Return (X, Y) of the center of cell containing provided text 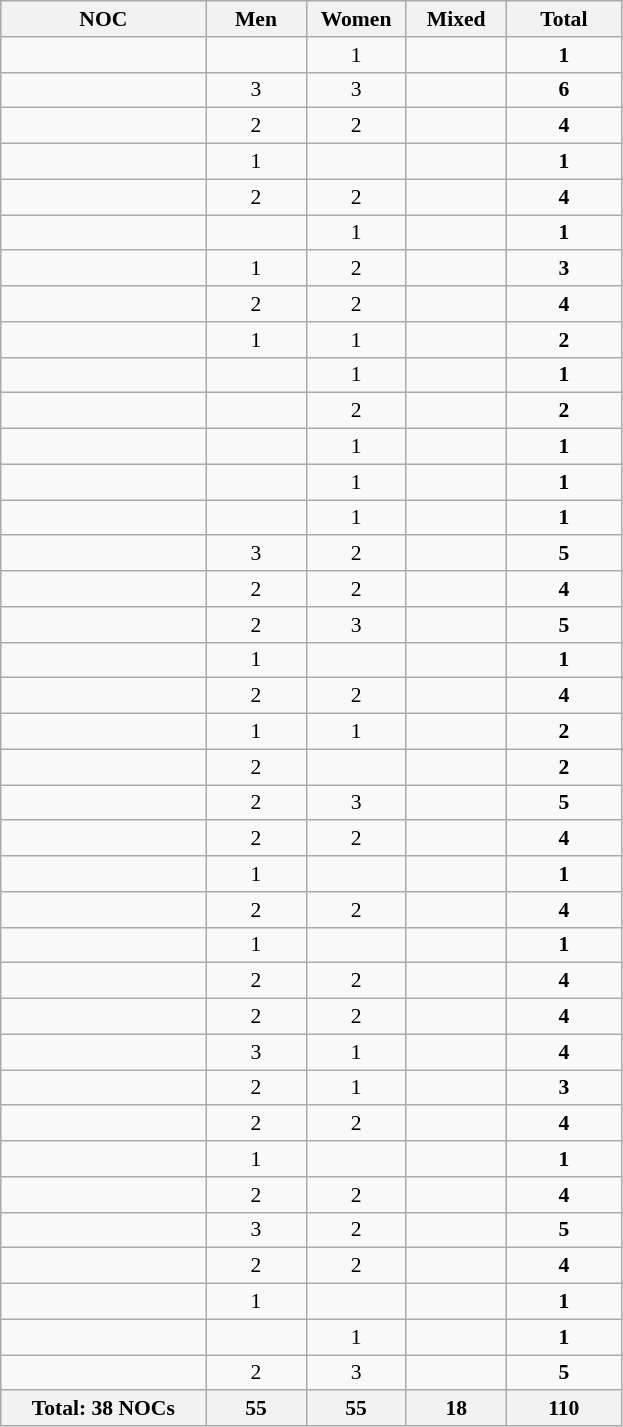
Total: 38 NOCs (104, 1409)
110 (564, 1409)
6 (564, 90)
Women (356, 19)
Mixed (456, 19)
NOC (104, 19)
18 (456, 1409)
Total (564, 19)
Men (256, 19)
